Find where the given text appears and provide that cell's center as [x, y] coordinate. 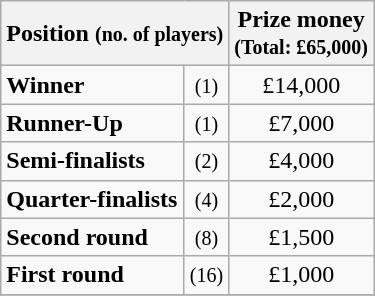
Second round [92, 237]
Winner [92, 85]
Position (no. of players) [115, 34]
Runner-Up [92, 123]
£7,000 [302, 123]
£1,500 [302, 237]
(16) [206, 275]
£4,000 [302, 161]
Quarter-finalists [92, 199]
(2) [206, 161]
£2,000 [302, 199]
Semi-finalists [92, 161]
£14,000 [302, 85]
(8) [206, 237]
£1,000 [302, 275]
First round [92, 275]
(4) [206, 199]
Prize money(Total: £65,000) [302, 34]
